Find where the given text appears and provide that cell's center as [x, y] coordinate. 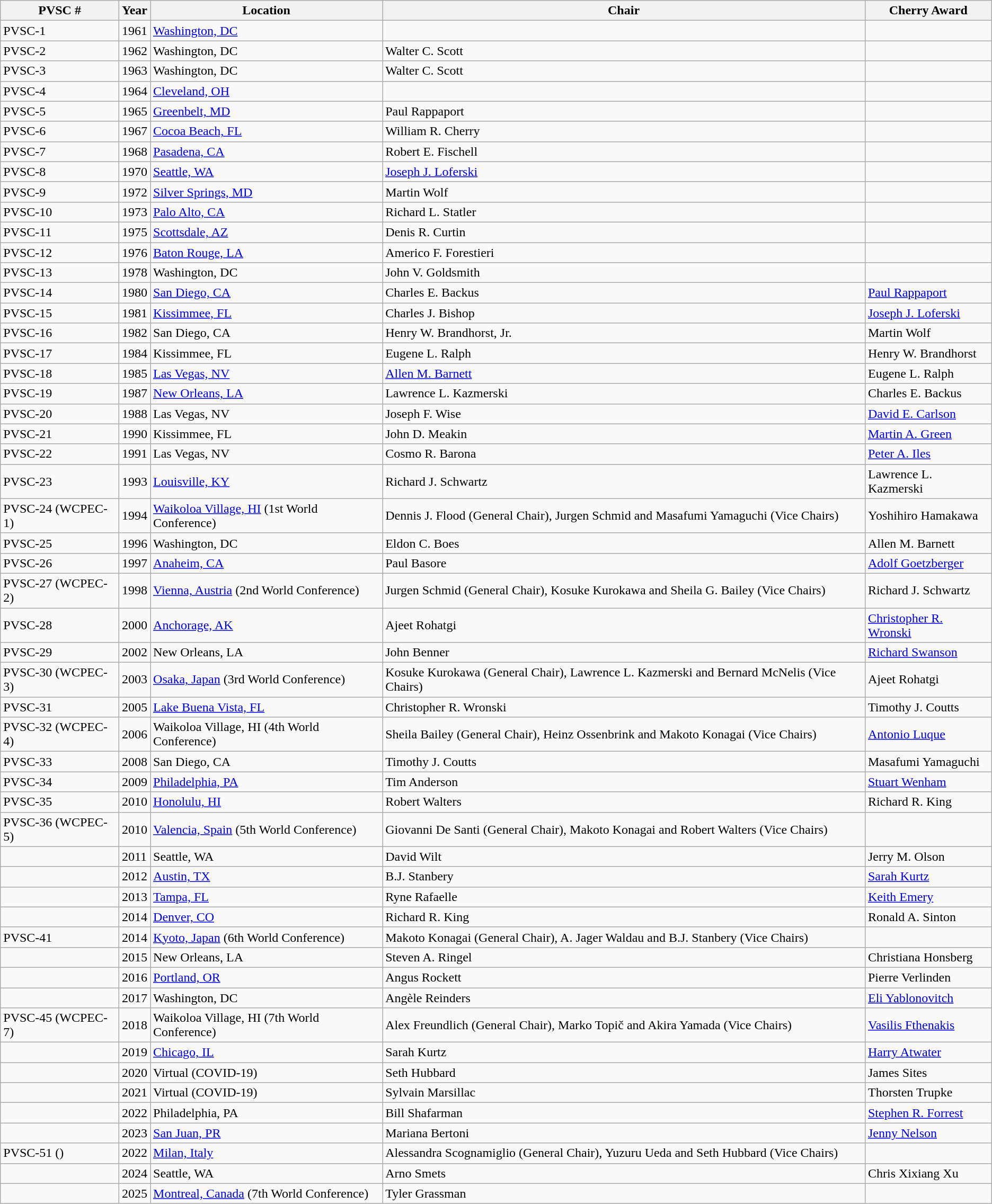
PVSC-36 (WCPEC-5) [60, 830]
Americo F. Forestieri [624, 253]
2005 [135, 707]
1968 [135, 151]
1993 [135, 481]
1965 [135, 111]
Peter A. Iles [928, 454]
Giovanni De Santi (General Chair), Makoto Konagai and Robert Walters (Vice Chairs) [624, 830]
Richard Swanson [928, 653]
John Benner [624, 653]
1994 [135, 516]
1998 [135, 590]
Adolf Goetzberger [928, 563]
PVSC-23 [60, 481]
Palo Alto, CA [267, 212]
2003 [135, 680]
PVSC-18 [60, 373]
Angus Rockett [624, 977]
Dennis J. Flood (General Chair), Jurgen Schmid and Masafumi Yamaguchi (Vice Chairs) [624, 516]
PVSC-45 (WCPEC-7) [60, 1025]
PVSC-11 [60, 232]
PVSC-1 [60, 31]
Antonio Luque [928, 734]
David E. Carlson [928, 414]
Vienna, Austria (2nd World Conference) [267, 590]
Martin A. Green [928, 434]
Pasadena, CA [267, 151]
Henry W. Brandhorst, Jr. [624, 333]
PVSC-9 [60, 192]
Waikoloa Village, HI (7th World Conference) [267, 1025]
PVSC-14 [60, 293]
Bill Shafarman [624, 1113]
Location [267, 11]
Henry W. Brandhorst [928, 353]
Masafumi Yamaguchi [928, 762]
1981 [135, 313]
Silver Springs, MD [267, 192]
2025 [135, 1193]
2002 [135, 653]
Kosuke Kurokawa (General Chair), Lawrence L. Kazmerski and Bernard McNelis (Vice Chairs) [624, 680]
PVSC-21 [60, 434]
Anaheim, CA [267, 563]
PVSC-28 [60, 625]
1996 [135, 543]
1963 [135, 71]
2012 [135, 877]
2024 [135, 1173]
Harry Atwater [928, 1053]
1973 [135, 212]
PVSC-41 [60, 937]
Cosmo R. Barona [624, 454]
Milan, Italy [267, 1153]
PVSC-6 [60, 131]
John D. Meakin [624, 434]
PVSC-32 (WCPEC-4) [60, 734]
Scottsdale, AZ [267, 232]
Alex Freundlich (General Chair), Marko Topič and Akira Yamada (Vice Chairs) [624, 1025]
PVSC-34 [60, 782]
PVSC-20 [60, 414]
1975 [135, 232]
PVSC-3 [60, 71]
Charles J. Bishop [624, 313]
Greenbelt, MD [267, 111]
Keith Emery [928, 897]
Waikoloa Village, HI (1st World Conference) [267, 516]
1984 [135, 353]
Lake Buena Vista, FL [267, 707]
1976 [135, 253]
1991 [135, 454]
Denver, CO [267, 917]
PVSC-17 [60, 353]
Austin, TX [267, 877]
Pierre Verlinden [928, 977]
2000 [135, 625]
Seth Hubbard [624, 1073]
1990 [135, 434]
Alessandra Scognamiglio (General Chair), Yuzuru Ueda and Seth Hubbard (Vice Chairs) [624, 1153]
B.J. Stanbery [624, 877]
Steven A. Ringel [624, 957]
2008 [135, 762]
Portland, OR [267, 977]
Baton Rouge, LA [267, 253]
David Wilt [624, 857]
Arno Smets [624, 1173]
1962 [135, 51]
Richard L. Statler [624, 212]
Anchorage, AK [267, 625]
Makoto Konagai (General Chair), A. Jager Waldau and B.J. Stanbery (Vice Chairs) [624, 937]
PVSC-13 [60, 273]
Stephen R. Forrest [928, 1113]
1985 [135, 373]
2020 [135, 1073]
Sylvain Marsillac [624, 1093]
San Juan, PR [267, 1133]
PVSC-31 [60, 707]
Paul Basore [624, 563]
PVSC-15 [60, 313]
Jenny Nelson [928, 1133]
PVSC-16 [60, 333]
Sheila Bailey (General Chair), Heinz Ossenbrink and Makoto Konagai (Vice Chairs) [624, 734]
Joseph F. Wise [624, 414]
PVSC-10 [60, 212]
William R. Cherry [624, 131]
PVSC-27 (WCPEC-2) [60, 590]
Robert Walters [624, 802]
John V. Goldsmith [624, 273]
2018 [135, 1025]
2017 [135, 997]
Cherry Award [928, 11]
2016 [135, 977]
Ryne Rafaelle [624, 897]
Cocoa Beach, FL [267, 131]
PVSC-2 [60, 51]
Montreal, Canada (7th World Conference) [267, 1193]
PVSC-8 [60, 172]
Chicago, IL [267, 1053]
1987 [135, 394]
PVSC-33 [60, 762]
Eli Yablonovitch [928, 997]
Chair [624, 11]
Cleveland, OH [267, 91]
Tyler Grassman [624, 1193]
Stuart Wenham [928, 782]
Honolulu, HI [267, 802]
PVSC-5 [60, 111]
PVSC-35 [60, 802]
Tampa, FL [267, 897]
Eldon C. Boes [624, 543]
Mariana Bertoni [624, 1133]
Angèle Reinders [624, 997]
Denis R. Curtin [624, 232]
2009 [135, 782]
PVSC-26 [60, 563]
1964 [135, 91]
Vasilis Fthenakis [928, 1025]
1967 [135, 131]
1982 [135, 333]
PVSC-7 [60, 151]
2015 [135, 957]
2019 [135, 1053]
James Sites [928, 1073]
Yoshihiro Hamakawa [928, 516]
PVSC-22 [60, 454]
2021 [135, 1093]
PVSC-12 [60, 253]
1997 [135, 563]
2006 [135, 734]
Robert E. Fischell [624, 151]
Valencia, Spain (5th World Conference) [267, 830]
1972 [135, 192]
PVSC-30 (WCPEC-3) [60, 680]
PVSC-24 (WCPEC-1) [60, 516]
PVSC-29 [60, 653]
1978 [135, 273]
Chris Xixiang Xu [928, 1173]
Thorsten Trupke [928, 1093]
Louisville, KY [267, 481]
Kyoto, Japan (6th World Conference) [267, 937]
2023 [135, 1133]
Ronald A. Sinton [928, 917]
Christiana Honsberg [928, 957]
PVSC-25 [60, 543]
2013 [135, 897]
1970 [135, 172]
Jerry M. Olson [928, 857]
Year [135, 11]
Osaka, Japan (3rd World Conference) [267, 680]
PVSC-51 () [60, 1153]
PVSC-4 [60, 91]
Jurgen Schmid (General Chair), Kosuke Kurokawa and Sheila G. Bailey (Vice Chairs) [624, 590]
Tim Anderson [624, 782]
1988 [135, 414]
1961 [135, 31]
PVSC-19 [60, 394]
PVSC # [60, 11]
1980 [135, 293]
2011 [135, 857]
Waikoloa Village, HI (4th World Conference) [267, 734]
